Search for the cell housing the specified text and yield its (X, Y) center coordinate. 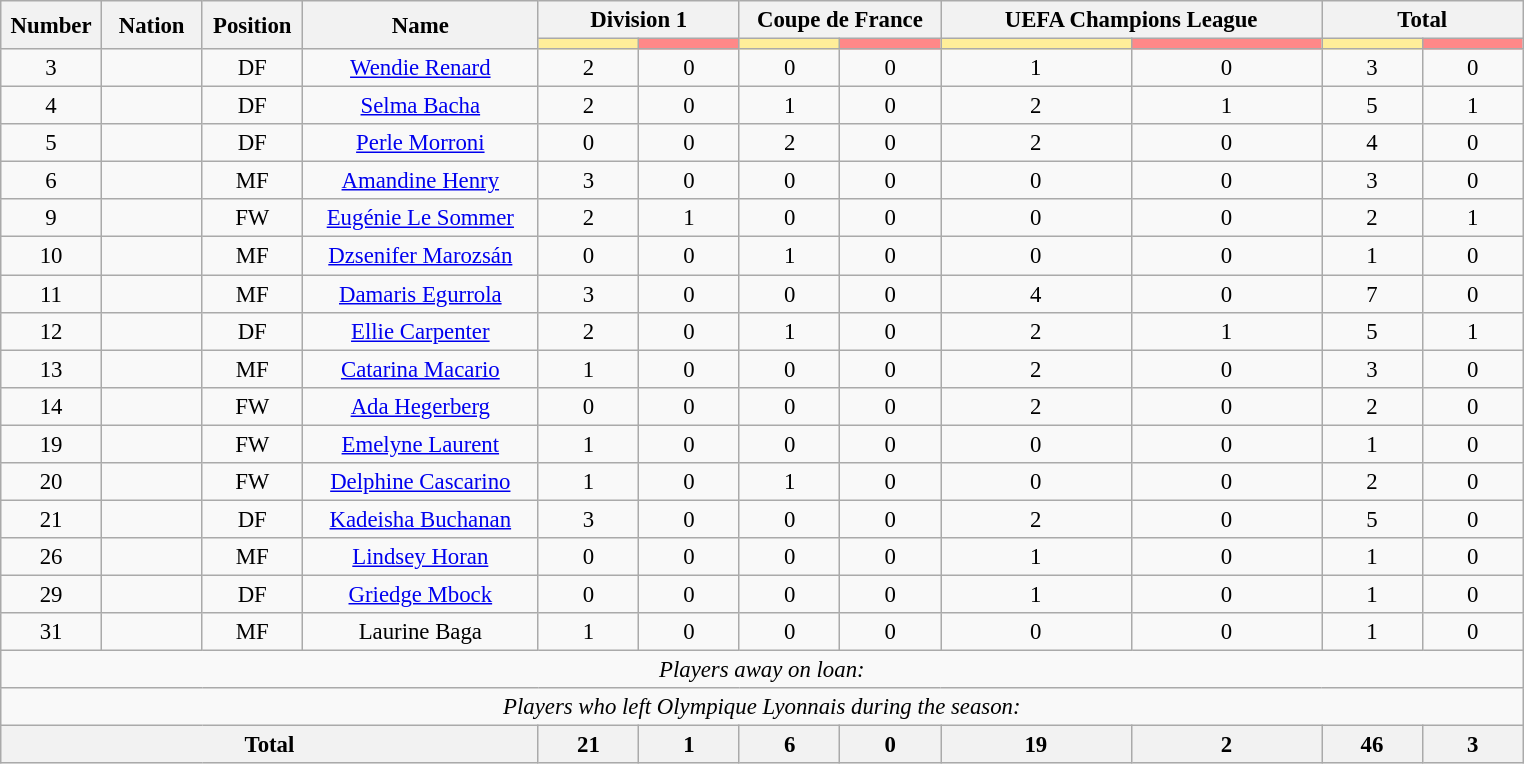
12 (52, 331)
Number (52, 25)
Catarina Macario (421, 369)
7 (1372, 294)
11 (52, 294)
UEFA Champions League (1130, 20)
Wendie Renard (421, 68)
Laurine Baga (421, 632)
Lindsey Horan (421, 557)
Players away on loan: (762, 670)
13 (52, 369)
26 (52, 557)
Dzsenifer Marozsán (421, 256)
Division 1 (638, 20)
Kadeisha Buchanan (421, 519)
Nation (152, 25)
46 (1372, 745)
10 (52, 256)
Damaris Egurrola (421, 294)
Coupe de France (840, 20)
Position (252, 25)
14 (52, 406)
Name (421, 25)
Delphine Cascarino (421, 482)
Perle Morroni (421, 143)
20 (52, 482)
Players who left Olympique Lyonnais during the season: (762, 707)
Eugénie Le Sommer (421, 219)
29 (52, 594)
Griedge Mbock (421, 594)
Amandine Henry (421, 181)
Selma Bacha (421, 106)
Ellie Carpenter (421, 331)
31 (52, 632)
9 (52, 219)
Ada Hegerberg (421, 406)
Emelyne Laurent (421, 444)
